Capture the cell that displays the provided text and extract its [X, Y] central coordinate. 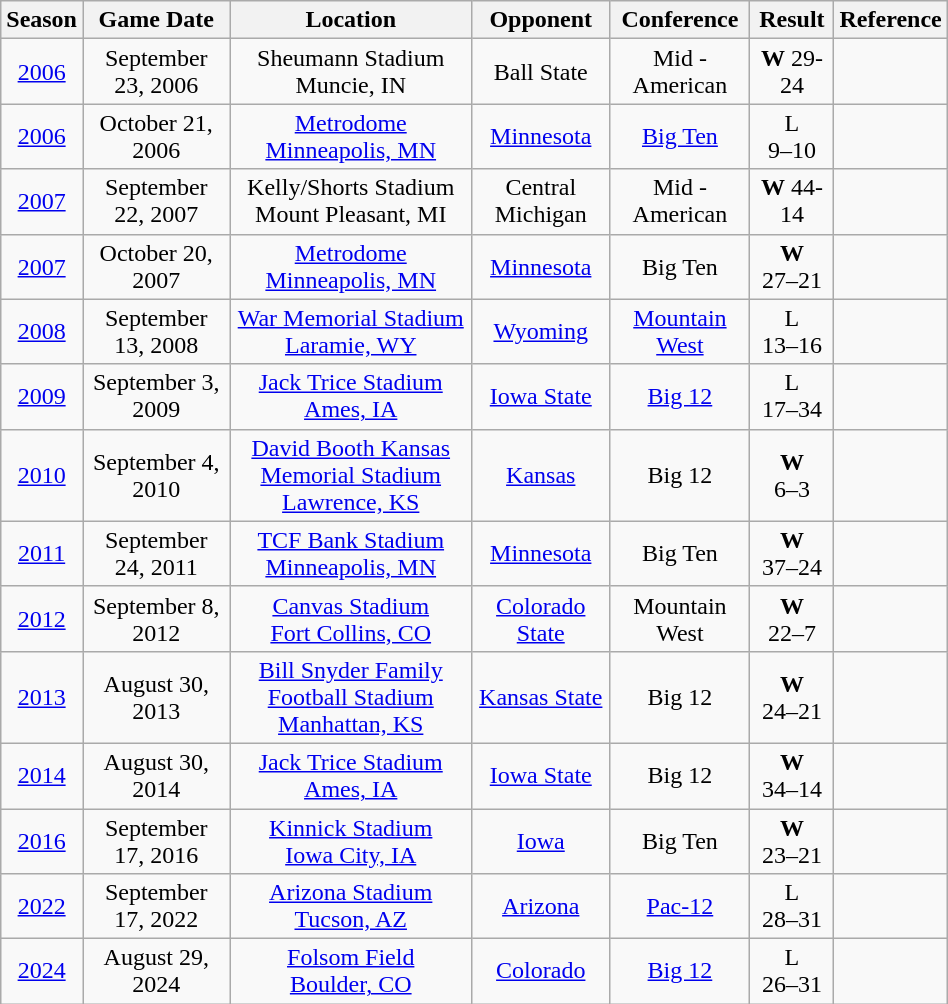
2022 [42, 906]
September 17, 2016 [156, 840]
Location [351, 20]
Opponent [541, 20]
L17–34 [792, 396]
2008 [42, 332]
2012 [42, 618]
2009 [42, 396]
W 29-24 [792, 72]
September 22, 2007 [156, 202]
Game Date [156, 20]
L9–10 [792, 136]
Pac-12 [680, 906]
Conference [680, 20]
Folsom FieldBoulder, CO [351, 972]
Arizona StadiumTucson, AZ [351, 906]
Sheumann Stadium Muncie, IN [351, 72]
David Booth Kansas Memorial StadiumLawrence, KS [351, 475]
Ball State [541, 72]
Colorado [541, 972]
2014 [42, 776]
Kelly/Shorts Stadium Mount Pleasant, MI [351, 202]
Arizona [541, 906]
W24–21 [792, 697]
Reference [890, 20]
L13–16 [792, 332]
September 24, 2011 [156, 554]
Kinnick StadiumIowa City, IA [351, 840]
W27–21 [792, 266]
Iowa [541, 840]
October 21, 2006 [156, 136]
W22–7 [792, 618]
August 29, 2024 [156, 972]
L28–31 [792, 906]
August 30, 2014 [156, 776]
L26–31 [792, 972]
September 3, 2009 [156, 396]
Result [792, 20]
September 4, 2010 [156, 475]
October 20, 2007 [156, 266]
September 17, 2022 [156, 906]
W34–14 [792, 776]
2011 [42, 554]
Kansas [541, 475]
TCF Bank StadiumMinneapolis, MN [351, 554]
Wyoming [541, 332]
September 23, 2006 [156, 72]
September 8, 2012 [156, 618]
Colorado State [541, 618]
Kansas State [541, 697]
War Memorial StadiumLaramie, WY [351, 332]
Season [42, 20]
2010 [42, 475]
2013 [42, 697]
Canvas StadiumFort Collins, CO [351, 618]
2024 [42, 972]
September 13, 2008 [156, 332]
W37–24 [792, 554]
Bill Snyder Family Football StadiumManhattan, KS [351, 697]
2016 [42, 840]
W 44-14 [792, 202]
W6–3 [792, 475]
W23–21 [792, 840]
August 30, 2013 [156, 697]
Central Michigan [541, 202]
